Provide the (X, Y) coordinate of the cell's center where the given text is located.  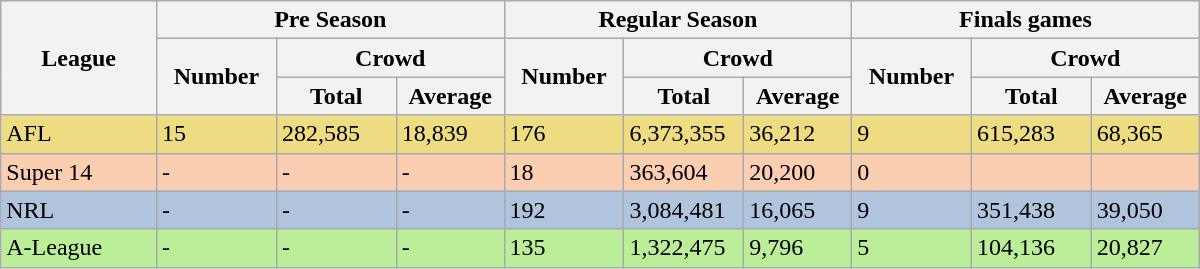
192 (564, 210)
36,212 (798, 134)
3,084,481 (684, 210)
A-League (79, 248)
1,322,475 (684, 248)
20,200 (798, 172)
Pre Season (331, 20)
5 (912, 248)
363,604 (684, 172)
Regular Season (678, 20)
Finals games (1026, 20)
NRL (79, 210)
39,050 (1145, 210)
15 (217, 134)
18,839 (450, 134)
20,827 (1145, 248)
104,136 (1031, 248)
68,365 (1145, 134)
0 (912, 172)
6,373,355 (684, 134)
AFL (79, 134)
135 (564, 248)
351,438 (1031, 210)
Super 14 (79, 172)
16,065 (798, 210)
282,585 (336, 134)
176 (564, 134)
615,283 (1031, 134)
18 (564, 172)
League (79, 58)
9,796 (798, 248)
